Return the [X, Y] coordinate for the center point of the cell that contains the specified text.  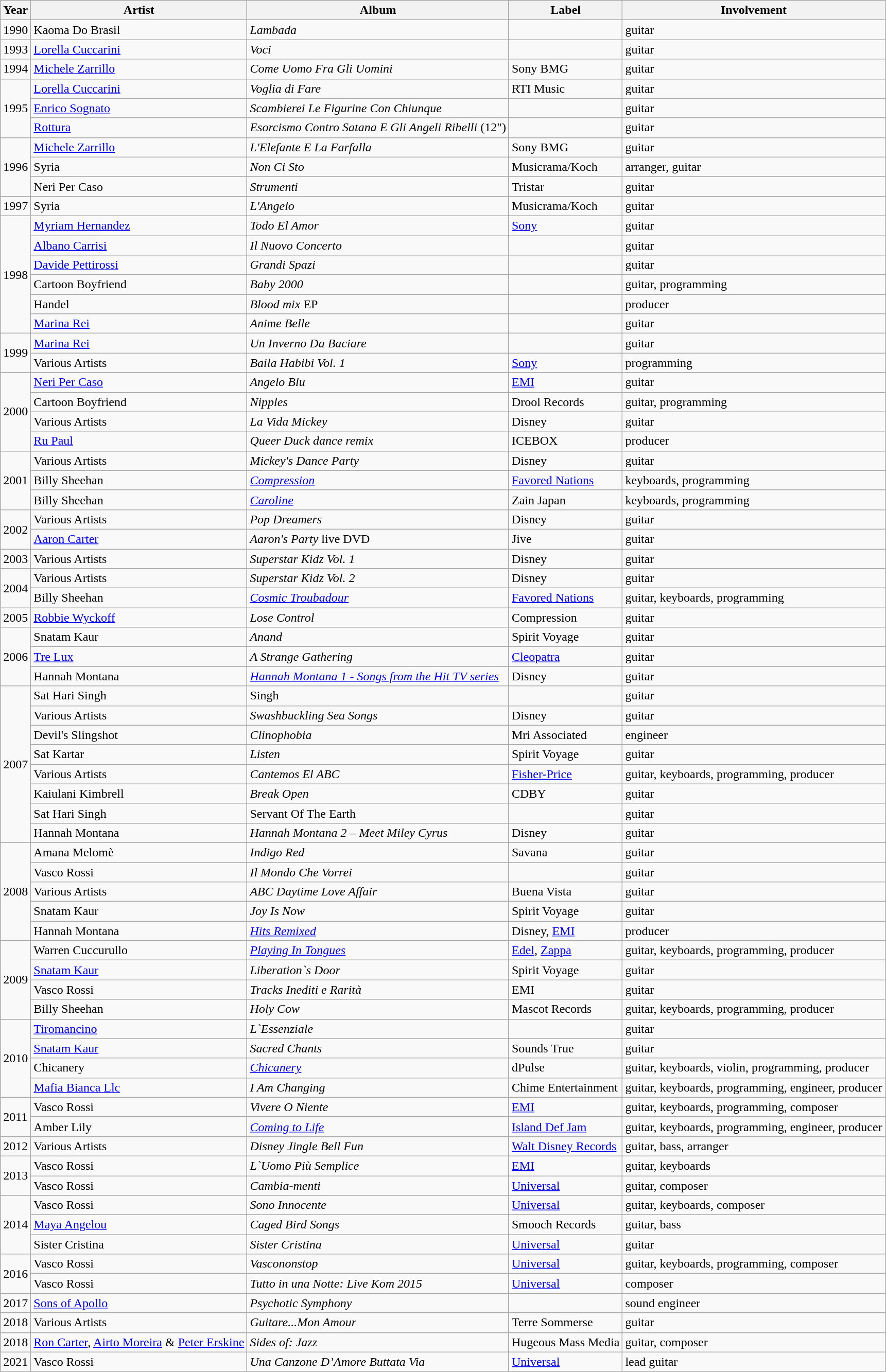
2003 [15, 558]
Aaron Carter [139, 539]
Artist [139, 10]
Maya Angelou [139, 1225]
Sons of Apollo [139, 1303]
Tre Lux [139, 657]
Smooch Records [565, 1225]
Break Open [378, 794]
Liberation`s Door [378, 970]
Vivere O Niente [378, 1107]
Voci [378, 49]
2005 [15, 618]
Zain Japan [565, 500]
CDBY [565, 794]
lead guitar [754, 1362]
1996 [15, 167]
Baila Habibi Vol. 1 [378, 363]
Strumenti [378, 186]
Superstar Kidz Vol. 2 [378, 578]
Drool Records [565, 402]
Amana Melomè [139, 852]
Mafia Bianca Llc [139, 1087]
Enrico Sognato [139, 108]
Hugeous Mass Media [565, 1342]
Aaron's Party live DVD [378, 539]
L`Essenziale [378, 1029]
Lose Control [378, 618]
Year [15, 10]
guitar, keyboards [754, 1166]
Buena Vista [565, 892]
Album [378, 10]
Servant Of The Earth [378, 813]
Disney Jingle Bell Fun [378, 1146]
Hits Remixed [378, 931]
Caged Bird Songs [378, 1225]
Il Nuovo Concerto [378, 245]
Scambierei Le Figurine Con Chiunque [378, 108]
Myriam Hernandez [139, 225]
2021 [15, 1362]
Hannah Montana 1 - Songs from the Hit TV series [378, 676]
dPulse [565, 1068]
1999 [15, 353]
2011 [15, 1117]
Indigo Red [378, 852]
Caroline [378, 500]
Albano Carrisi [139, 245]
guitar, bass, arranger [754, 1146]
sound engineer [754, 1303]
Warren Cuccurullo [139, 951]
2009 [15, 980]
guitar, keyboards, composer [754, 1205]
1998 [15, 274]
guitar, keyboards, violin, programming, producer [754, 1068]
Come Uomo Fra Gli Uomini [378, 69]
2010 [15, 1058]
Playing In Tongues [378, 951]
Baby 2000 [378, 285]
Vascononstop [378, 1264]
Anand [378, 637]
Fisher-Price [565, 774]
Superstar Kidz Vol. 1 [378, 558]
Chime Entertainment [565, 1087]
Robbie Wyckoff [139, 618]
Devil's Slingshot [139, 735]
Tracks Inediti e Rarità [378, 990]
Il Mondo Che Vorrei [378, 872]
Label [565, 10]
La Vida Mickey [378, 421]
Jive [565, 539]
Nipples [378, 402]
ICEBOX [565, 441]
Rottura [139, 128]
Holy Cow [378, 1009]
Mickey's Dance Party [378, 461]
Grandi Spazi [378, 265]
I Am Changing [378, 1087]
Cambia-menti [378, 1185]
Joy Is Now [378, 911]
Sounds True [565, 1048]
Sat Kartar [139, 754]
Tiromancino [139, 1029]
Kaoma Do Brasil [139, 30]
engineer [754, 735]
2017 [15, 1303]
L'Angelo [378, 206]
2012 [15, 1146]
composer [754, 1283]
Guitare...Mon Amour [378, 1323]
Mascot Records [565, 1009]
Anime Belle [378, 324]
1993 [15, 49]
programming [754, 363]
2014 [15, 1225]
Coming to Life [378, 1127]
Handel [139, 304]
L'Elefante E La Farfalla [378, 147]
1994 [15, 69]
Island Def Jam [565, 1127]
RTI Music [565, 89]
Kaiulani Kimbrell [139, 794]
1990 [15, 30]
Sides of: Jazz [378, 1342]
Savana [565, 852]
2002 [15, 529]
Disney, EMI [565, 931]
2008 [15, 891]
2006 [15, 657]
Todo El Amor [378, 225]
ABC Daytime Love Affair [378, 892]
Queer Duck dance remix [378, 441]
Pop Dreamers [378, 519]
Voglia di Fare [378, 89]
guitar, bass [754, 1225]
Cantemos El ABC [378, 774]
1995 [15, 108]
2000 [15, 412]
Hannah Montana 2 – Meet Miley Cyrus [378, 833]
Ron Carter, Airto Moreira & Peter Erskine [139, 1342]
Davide Pettirossi [139, 265]
Un Inverno Da Baciare [378, 343]
Terre Sommerse [565, 1323]
Clinophobia [378, 735]
Edel, Zappa [565, 951]
Listen [378, 754]
Non Ci Sto [378, 167]
Involvement [754, 10]
Tutto in una Notte: Live Kom 2015 [378, 1283]
Walt Disney Records [565, 1146]
Tristar [565, 186]
2004 [15, 588]
Mri Associated [565, 735]
1997 [15, 206]
L`Uomo Più Semplice [378, 1166]
2016 [15, 1274]
Amber Lily [139, 1127]
2013 [15, 1175]
Blood mix EP [378, 304]
Angelo Blu [378, 382]
Ru Paul [139, 441]
Sono Innocente [378, 1205]
Una Canzone D’Amore Buttata Via [378, 1362]
Singh [378, 696]
Cosmic Troubadour [378, 598]
Esorcismo Contro Satana E Gli Angeli Ribelli (12") [378, 128]
arranger, guitar [754, 167]
guitar, keyboards, programming [754, 598]
2007 [15, 764]
Swashbuckling Sea Songs [378, 715]
A Strange Gathering [378, 657]
Lambada [378, 30]
2001 [15, 480]
Cleopatra [565, 657]
Sacred Chants [378, 1048]
Psychotic Symphony [378, 1303]
